Pinpoint the cell where the given text exists, returning its (x, y) midpoint coordinate. 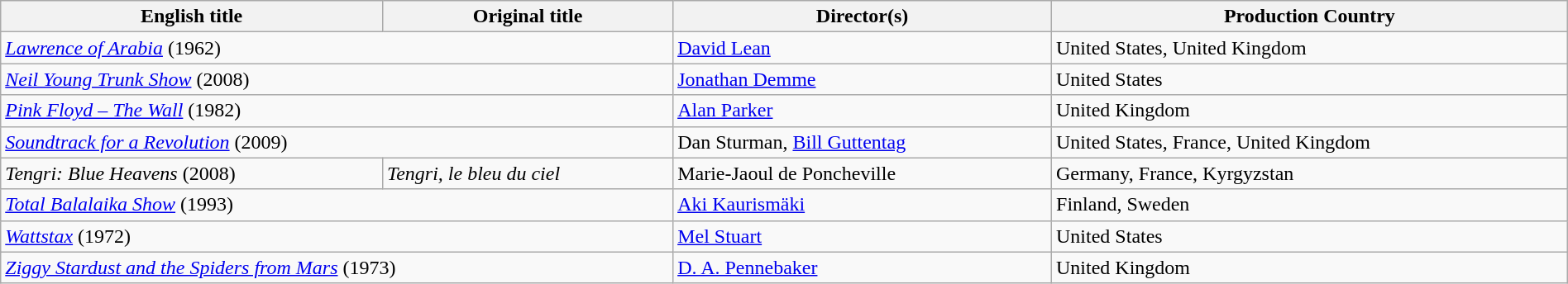
Dan Sturman, Bill Guttentag (863, 142)
Wattstax (1972) (337, 236)
Ziggy Stardust and the Spiders from Mars (1973) (337, 267)
Original title (528, 17)
Neil Young Trunk Show (2008) (337, 79)
D. A. Pennebaker (863, 267)
Aki Kaurismäki (863, 205)
David Lean (863, 48)
Lawrence of Arabia (1962) (337, 48)
Germany, France, Kyrgyzstan (1310, 173)
Pink Floyd – The Wall (1982) (337, 111)
United States, United Kingdom (1310, 48)
Jonathan Demme (863, 79)
Soundtrack for a Revolution (2009) (337, 142)
Tengri: Blue Heavens (2008) (192, 173)
English title (192, 17)
Tengri, le bleu du ciel (528, 173)
Marie-Jaoul de Poncheville (863, 173)
Production Country (1310, 17)
United States, France, United Kingdom (1310, 142)
Finland, Sweden (1310, 205)
Director(s) (863, 17)
Alan Parker (863, 111)
Mel Stuart (863, 236)
Total Balalaika Show (1993) (337, 205)
